Output the [X, Y] coordinate of the center of the cell containing the given text.  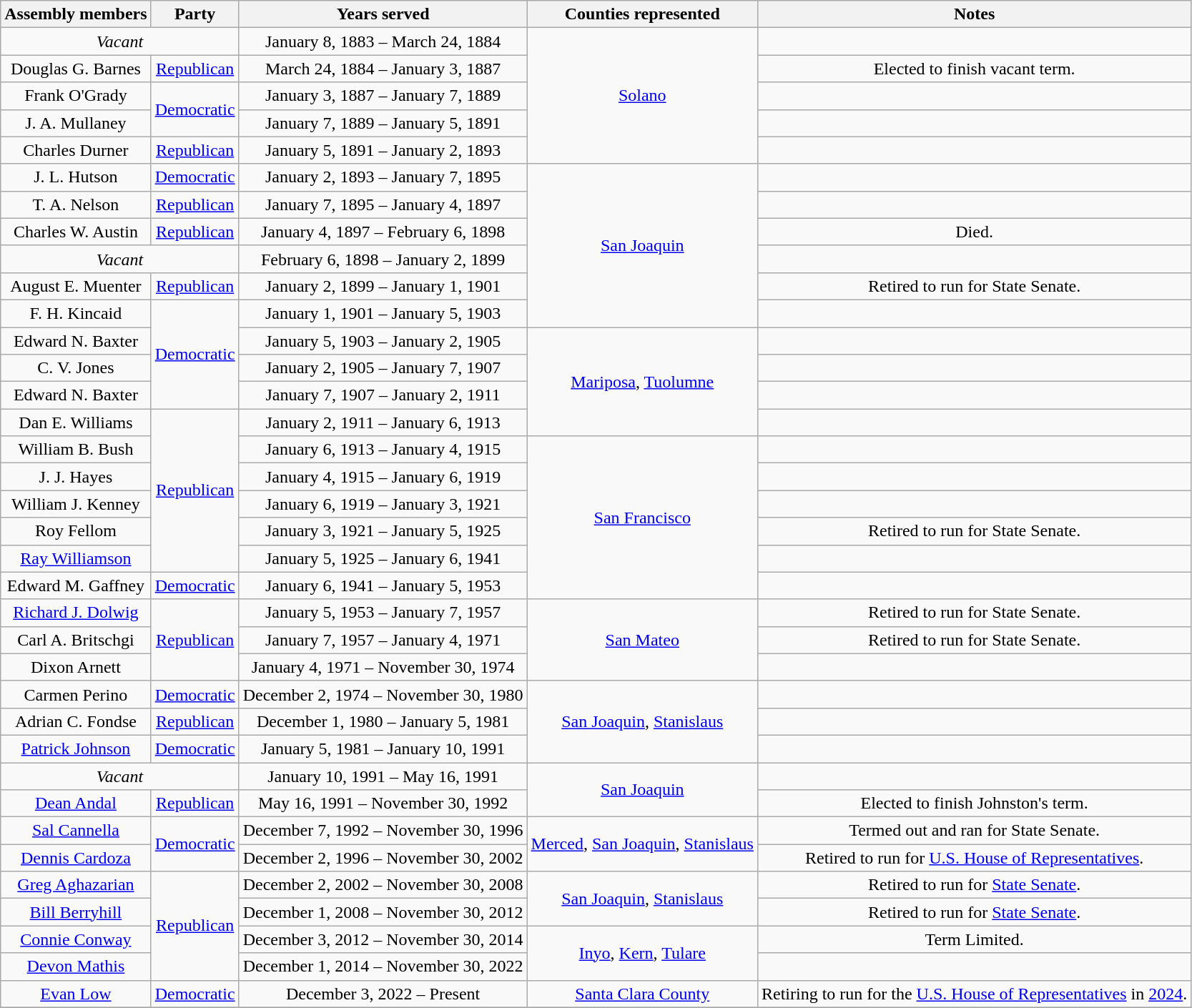
Dean Andal [76, 804]
Dixon Arnett [76, 667]
December 1, 2008 – November 30, 2012 [383, 912]
Years served [383, 14]
Charles W. Austin [76, 232]
Mariposa, Tuolumne [642, 382]
Counties represented [642, 14]
December 1, 1980 – January 5, 1981 [383, 721]
January 5, 1953 – January 7, 1957 [383, 613]
Died. [974, 232]
August E. Muenter [76, 286]
December 2, 1996 – November 30, 2002 [383, 858]
T. A. Nelson [76, 204]
Termed out and ran for State Senate. [974, 831]
Adrian C. Fondse [76, 721]
Elected to finish Johnston's term. [974, 804]
Connie Conway [76, 939]
December 2, 1974 – November 30, 1980 [383, 694]
January 10, 1991 – May 16, 1991 [383, 776]
January 2, 1905 – January 7, 1907 [383, 368]
Retiring to run for the U.S. House of Representatives in 2024. [974, 994]
Notes [974, 14]
May 16, 1991 – November 30, 1992 [383, 804]
February 6, 1898 – January 2, 1899 [383, 259]
Edward M. Gaffney [76, 585]
January 4, 1897 – February 6, 1898 [383, 232]
January 4, 1971 – November 30, 1974 [383, 667]
January 7, 1895 – January 4, 1897 [383, 204]
Retired to run for U.S. House of Representatives. [974, 858]
January 5, 1925 – January 6, 1941 [383, 558]
Dan E. Williams [76, 423]
Richard J. Dolwig [76, 613]
F. H. Kincaid [76, 313]
William B. Bush [76, 450]
Merced, San Joaquin, Stanislaus [642, 844]
Elected to finish vacant term. [974, 69]
Evan Low [76, 994]
January 4, 1915 – January 6, 1919 [383, 477]
Charles Durner [76, 150]
Bill Berryhill [76, 912]
January 5, 1981 – January 10, 1991 [383, 748]
January 6, 1913 – January 4, 1915 [383, 450]
January 2, 1893 – January 7, 1895 [383, 177]
December 7, 1992 – November 30, 1996 [383, 831]
December 1, 2014 – November 30, 2022 [383, 967]
Santa Clara County [642, 994]
January 3, 1921 – January 5, 1925 [383, 531]
January 6, 1941 – January 5, 1953 [383, 585]
January 2, 1899 – January 1, 1901 [383, 286]
Douglas G. Barnes [76, 69]
January 3, 1887 – January 7, 1889 [383, 96]
Dennis Cardoza [76, 858]
Patrick Johnson [76, 748]
J. A. Mullaney [76, 123]
Assembly members [76, 14]
Party [194, 14]
January 5, 1903 – January 2, 1905 [383, 341]
Ray Williamson [76, 558]
Frank O'Grady [76, 96]
January 7, 1889 – January 5, 1891 [383, 123]
January 6, 1919 – January 3, 1921 [383, 504]
Term Limited. [974, 939]
Greg Aghazarian [76, 885]
San Francisco [642, 518]
January 8, 1883 – March 24, 1884 [383, 41]
William J. Kenney [76, 504]
J. J. Hayes [76, 477]
Devon Mathis [76, 967]
December 2, 2002 – November 30, 2008 [383, 885]
J. L. Hutson [76, 177]
Roy Fellom [76, 531]
Carmen Perino [76, 694]
January 2, 1911 – January 6, 1913 [383, 423]
Sal Cannella [76, 831]
December 3, 2012 – November 30, 2014 [383, 939]
Carl A. Britschgi [76, 640]
January 7, 1957 – January 4, 1971 [383, 640]
January 1, 1901 – January 5, 1903 [383, 313]
December 3, 2022 – Present [383, 994]
Inyo, Kern, Tulare [642, 953]
Solano [642, 96]
January 5, 1891 – January 2, 1893 [383, 150]
San Mateo [642, 640]
January 7, 1907 – January 2, 1911 [383, 395]
March 24, 1884 – January 3, 1887 [383, 69]
C. V. Jones [76, 368]
